Locate the cell with the specified text and output its (X, Y) center coordinate. 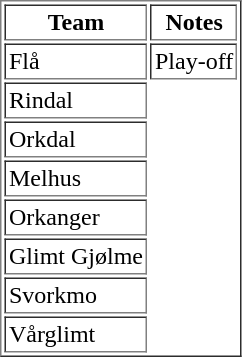
Vårglimt (76, 334)
Play-off (194, 62)
Glimt Gjølme (76, 256)
Notes (194, 22)
Orkdal (76, 140)
Rindal (76, 100)
Melhus (76, 178)
Flå (76, 62)
Team (76, 22)
Svorkmo (76, 296)
Orkanger (76, 218)
